Provide the (X, Y) coordinate of the cell's center where the given text is located.  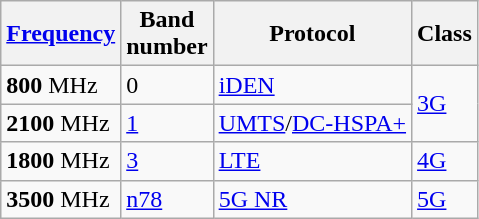
n78 (167, 199)
800 MHz (61, 85)
Protocol (312, 34)
3G (445, 104)
5G (445, 199)
4G (445, 161)
3 (167, 161)
Frequency (61, 34)
1800 MHz (61, 161)
LTE (312, 161)
iDEN (312, 85)
2100 MHz (61, 123)
3500 MHz (61, 199)
UMTS/DC-HSPA+ (312, 123)
5G NR (312, 199)
Class (445, 34)
Band number (167, 34)
0 (167, 85)
1 (167, 123)
